Find where the given text appears and provide that cell's center as (X, Y) coordinate. 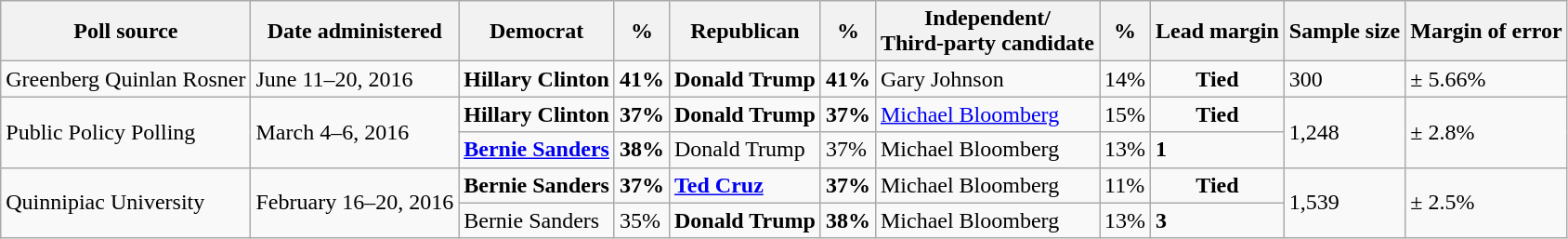
± 2.5% (1486, 203)
14% (1126, 79)
11% (1126, 185)
1,248 (1344, 132)
Date administered (355, 32)
1 (1218, 150)
Quinnipiac University (126, 203)
Public Policy Polling (126, 132)
± 2.8% (1486, 132)
February 16–20, 2016 (355, 203)
Republican (745, 32)
Greenberg Quinlan Rosner (126, 79)
1,539 (1344, 203)
March 4–6, 2016 (355, 132)
3 (1218, 220)
300 (1344, 79)
Democrat (537, 32)
Poll source (126, 32)
Sample size (1344, 32)
15% (1126, 114)
Gary Johnson (987, 79)
Lead margin (1218, 32)
35% (641, 220)
Ted Cruz (745, 185)
Independent/Third-party candidate (987, 32)
June 11–20, 2016 (355, 79)
Margin of error (1486, 32)
± 5.66% (1486, 79)
